Pinpoint the cell where the given text exists, returning its [X, Y] midpoint coordinate. 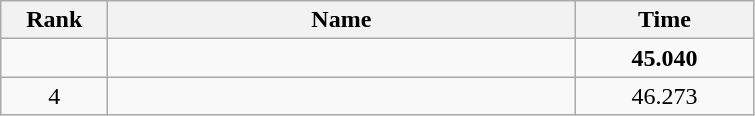
Rank [54, 20]
Name [342, 20]
46.273 [664, 96]
45.040 [664, 58]
Time [664, 20]
4 [54, 96]
